For the text-containing cell, return its midpoint in (x, y) coordinate format. 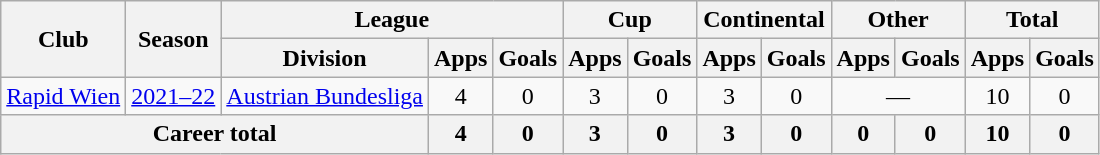
2021–22 (174, 96)
Rapid Wien (64, 96)
League (392, 20)
Total (1032, 20)
Other (898, 20)
Career total (215, 134)
Club (64, 39)
Season (174, 39)
Continental (764, 20)
Cup (630, 20)
— (898, 96)
Division (325, 58)
Austrian Bundesliga (325, 96)
